Locate the cell with the specified text and output its [X, Y] center coordinate. 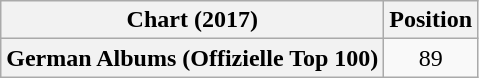
German Albums (Offizielle Top 100) [192, 58]
Chart (2017) [192, 20]
89 [431, 58]
Position [431, 20]
